Return the (X, Y) coordinate for the center point of the cell that contains the specified text.  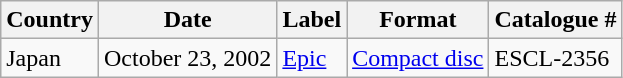
Label (312, 20)
October 23, 2002 (187, 58)
Japan (50, 58)
Country (50, 20)
Epic (312, 58)
Format (418, 20)
Compact disc (418, 58)
Catalogue # (556, 20)
Date (187, 20)
ESCL-2356 (556, 58)
